From the cell containing the given text, extract its center point as (X, Y) coordinate. 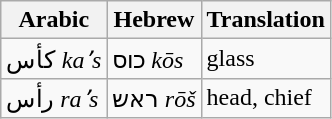
glass (266, 59)
Arabic (54, 20)
כוס kōs (154, 59)
كأس kaʼs (54, 59)
Translation (266, 20)
رأس raʼs (54, 98)
Hebrew (154, 20)
ראש rōš (154, 98)
head, chief (266, 98)
